Find where the given text appears and provide that cell's center as [x, y] coordinate. 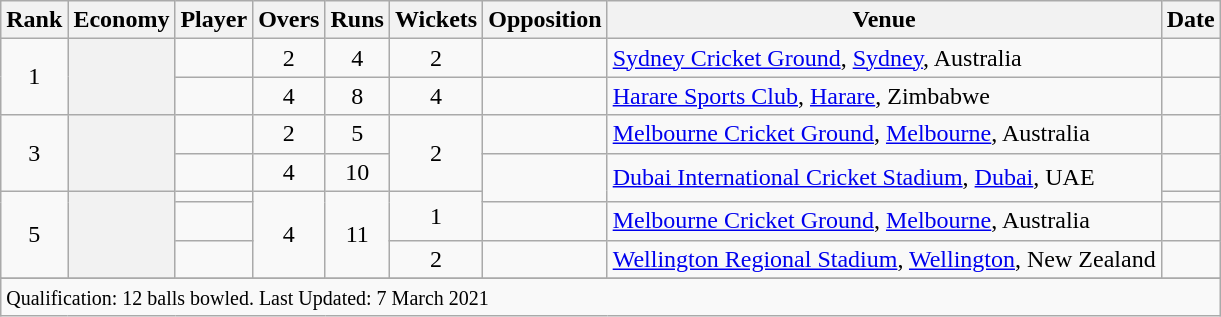
Economy [122, 20]
Qualification: 12 balls bowled. Last Updated: 7 March 2021 [610, 297]
Wellington Regional Stadium, Wellington, New Zealand [884, 259]
Harare Sports Club, Harare, Zimbabwe [884, 96]
3 [34, 153]
Overs [289, 20]
Wickets [436, 20]
10 [357, 172]
Venue [884, 20]
Opposition [545, 20]
Sydney Cricket Ground, Sydney, Australia [884, 58]
8 [357, 96]
11 [357, 234]
Runs [357, 20]
Dubai International Cricket Stadium, Dubai, UAE [884, 178]
Rank [34, 20]
Player [214, 20]
Date [1190, 20]
